Return the [x, y] coordinate for the center point of the cell that contains the specified text.  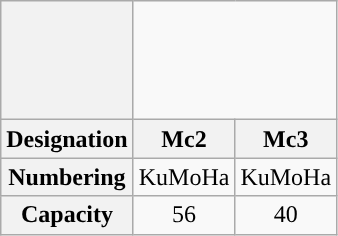
Numbering [67, 177]
Mc3 [286, 139]
Capacity [67, 215]
Designation [67, 139]
Mc2 [184, 139]
40 [286, 215]
56 [184, 215]
